Extract the [X, Y] coordinate from the center of the cell holding the provided text.  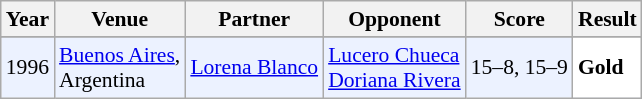
Gold [608, 68]
Lucero Chueca Doriana Rivera [394, 68]
15–8, 15–9 [520, 68]
Lorena Blanco [254, 68]
Result [608, 19]
Score [520, 19]
Opponent [394, 19]
Venue [120, 19]
Buenos Aires, Argentina [120, 68]
1996 [28, 68]
Year [28, 19]
Partner [254, 19]
